Find where the given text appears and provide that cell's center as [x, y] coordinate. 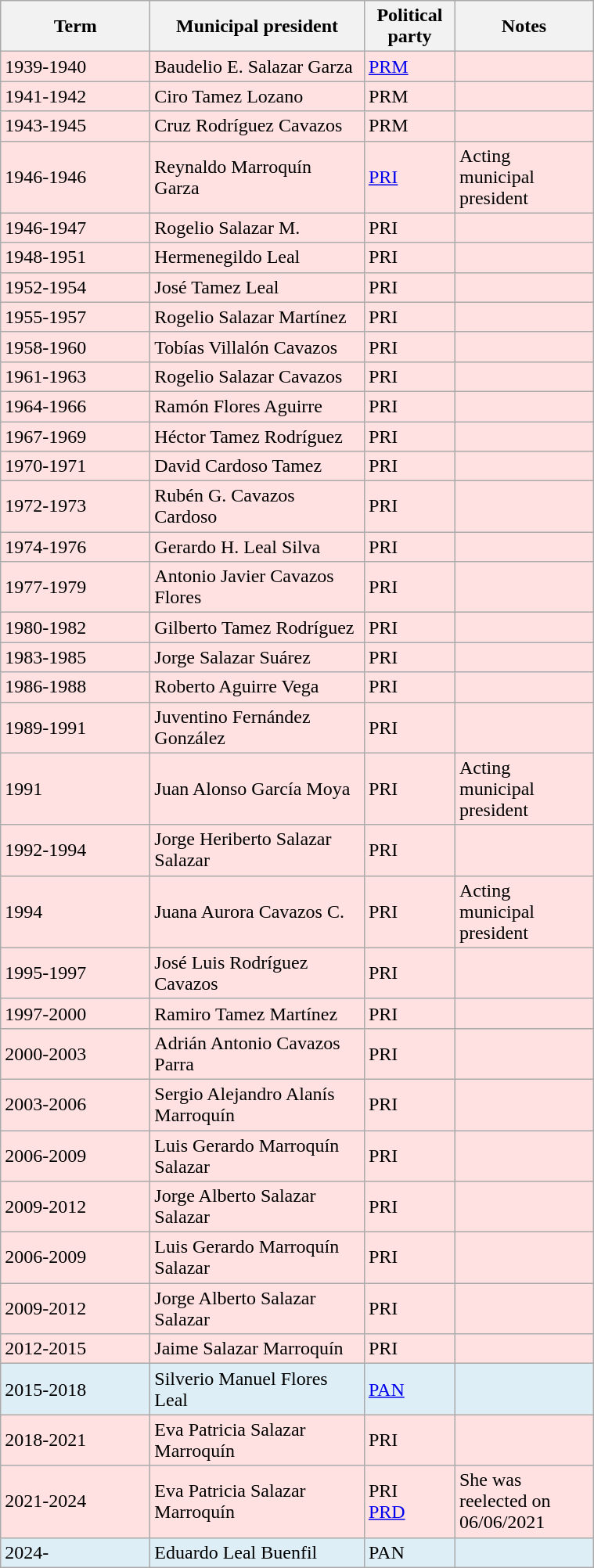
Juana Aurora Cavazos C. [257, 912]
Jaime Salazar Marroquín [257, 1349]
Ciro Tamez Lozano [257, 96]
Sergio Alejandro Alanís Marroquín [257, 1105]
Juan Alonso García Moya [257, 789]
1994 [75, 912]
1995-1997 [75, 973]
Hermenegildo Leal [257, 257]
José Tamez Leal [257, 287]
1948-1951 [75, 257]
1991 [75, 789]
1961-1963 [75, 376]
Roberto Aguirre Vega [257, 687]
1955-1957 [75, 317]
Cruz Rodríguez Cavazos [257, 126]
Reynaldo Marroquín Garza [257, 177]
1986-1988 [75, 687]
1989-1991 [75, 728]
David Cardoso Tamez [257, 466]
1952-1954 [75, 287]
1967-1969 [75, 436]
Term [75, 27]
Adrián Antonio Cavazos Parra [257, 1053]
2003-2006 [75, 1105]
José Luis Rodríguez Cavazos [257, 973]
1974-1976 [75, 547]
Ramón Flores Aguirre [257, 406]
1997-2000 [75, 1013]
1992-1994 [75, 850]
1972-1973 [75, 507]
1939-1940 [75, 67]
1943-1945 [75, 126]
2024- [75, 1552]
1964-1966 [75, 406]
2015-2018 [75, 1390]
1941-1942 [75, 96]
Rogelio Salazar M. [257, 228]
Rogelio Salazar Cavazos [257, 376]
1970-1971 [75, 466]
Héctor Tamez Rodríguez [257, 436]
Baudelio E. Salazar Garza [257, 67]
Ramiro Tamez Martínez [257, 1013]
PRI PRD [409, 1501]
Rogelio Salazar Martínez [257, 317]
Rubén G. Cavazos Cardoso [257, 507]
2000-2003 [75, 1053]
1958-1960 [75, 347]
1946-1947 [75, 228]
2021-2024 [75, 1501]
Political party [409, 27]
Silverio Manuel Flores Leal [257, 1390]
Notes [524, 27]
Gilberto Tamez Rodríguez [257, 628]
Juventino Fernández González [257, 728]
Gerardo H. Leal Silva [257, 547]
1980-1982 [75, 628]
Municipal president [257, 27]
Tobías Villalón Cavazos [257, 347]
2012-2015 [75, 1349]
1977-1979 [75, 587]
Eduardo Leal Buenfil [257, 1552]
1983-1985 [75, 657]
Jorge Salazar Suárez [257, 657]
Jorge Heriberto Salazar Salazar [257, 850]
1946-1946 [75, 177]
Antonio Javier Cavazos Flores [257, 587]
She was reelected on 06/06/2021 [524, 1501]
2018-2021 [75, 1440]
